Identify which cell holds the provided text, then report its (x, y) central coordinate. 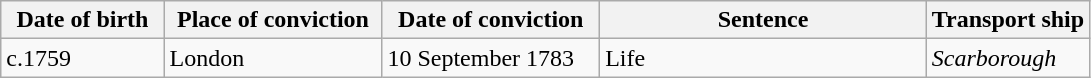
Date of conviction (491, 20)
10 September 1783 (491, 58)
Transport ship (1008, 20)
Life (764, 58)
Sentence (764, 20)
c.1759 (82, 58)
Place of conviction (273, 20)
Scarborough (1008, 58)
Date of birth (82, 20)
London (273, 58)
